Return (x, y) of the center of cell containing provided text 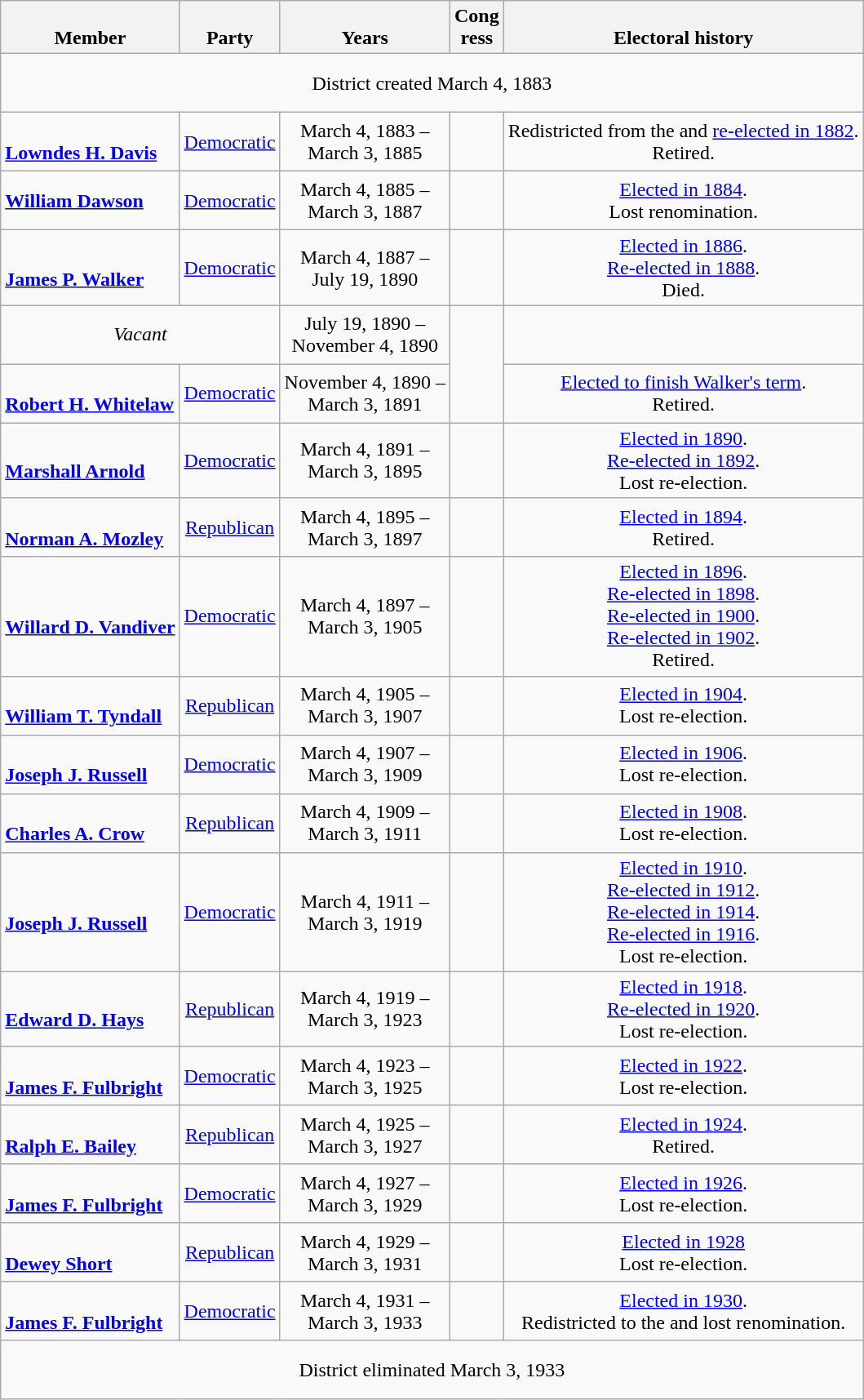
March 4, 1909 –March 3, 1911 (365, 823)
Elected in 1908.Lost re-election. (684, 823)
March 4, 1897 –March 3, 1905 (365, 616)
Elected to finish Walker's term.Retired. (684, 393)
Robert H. Whitelaw (90, 393)
Lowndes H. Davis (90, 142)
Elected in 1928Lost re-election. (684, 1252)
March 4, 1885 –March 3, 1887 (365, 201)
November 4, 1890 –March 3, 1891 (365, 393)
March 4, 1911 –March 3, 1919 (365, 912)
March 4, 1929 –March 3, 1931 (365, 1252)
March 4, 1919 –March 3, 1923 (365, 1009)
Elected in 1910.Re-elected in 1912.Re-elected in 1914.Re-elected in 1916.Lost re-election. (684, 912)
Elected in 1890.Re-elected in 1892.Lost re-election. (684, 460)
Elected in 1904.Lost re-election. (684, 705)
March 4, 1895 –March 3, 1897 (365, 527)
Elected in 1906.Lost re-election. (684, 764)
March 4, 1927 –March 3, 1929 (365, 1193)
Elected in 1930.Redistricted to the and lost renomination. (684, 1311)
July 19, 1890 –November 4, 1890 (365, 335)
Dewey Short (90, 1252)
James P. Walker (90, 268)
District created March 4, 1883 (432, 83)
Member (90, 28)
March 4, 1905 –March 3, 1907 (365, 705)
District eliminated March 3, 1933 (432, 1370)
Edward D. Hays (90, 1009)
Elected in 1926.Lost re-election. (684, 1193)
Party (230, 28)
March 4, 1883 –March 3, 1885 (365, 142)
March 4, 1931 –March 3, 1933 (365, 1311)
William Dawson (90, 201)
Vacant (140, 335)
Electoral history (684, 28)
Ralph E. Bailey (90, 1135)
Charles A. Crow (90, 823)
Redistricted from the and re-elected in 1882.Retired. (684, 142)
William T. Tyndall (90, 705)
March 4, 1907 –March 3, 1909 (365, 764)
March 4, 1891 –March 3, 1895 (365, 460)
Elected in 1894.Retired. (684, 527)
Congress (476, 28)
Norman A. Mozley (90, 527)
Willard D. Vandiver (90, 616)
Elected in 1896.Re-elected in 1898.Re-elected in 1900.Re-elected in 1902.Retired. (684, 616)
Elected in 1922.Lost re-election. (684, 1076)
Years (365, 28)
Elected in 1918.Re-elected in 1920.Lost re-election. (684, 1009)
March 4, 1923 –March 3, 1925 (365, 1076)
Marshall Arnold (90, 460)
March 4, 1887 –July 19, 1890 (365, 268)
Elected in 1886.Re-elected in 1888.Died. (684, 268)
Elected in 1924.Retired. (684, 1135)
Elected in 1884.Lost renomination. (684, 201)
March 4, 1925 –March 3, 1927 (365, 1135)
